Locate the cell with the specified text and output its (x, y) center coordinate. 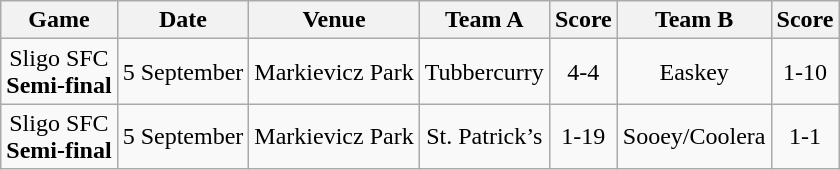
1-1 (805, 136)
1-19 (583, 136)
4-4 (583, 72)
Team B (694, 20)
Sooey/Coolera (694, 136)
St. Patrick’s (484, 136)
Tubbercurry (484, 72)
Date (183, 20)
Easkey (694, 72)
1-10 (805, 72)
Venue (334, 20)
Team A (484, 20)
Game (59, 20)
